Extract the [x, y] coordinate from the center of the cell holding the provided text.  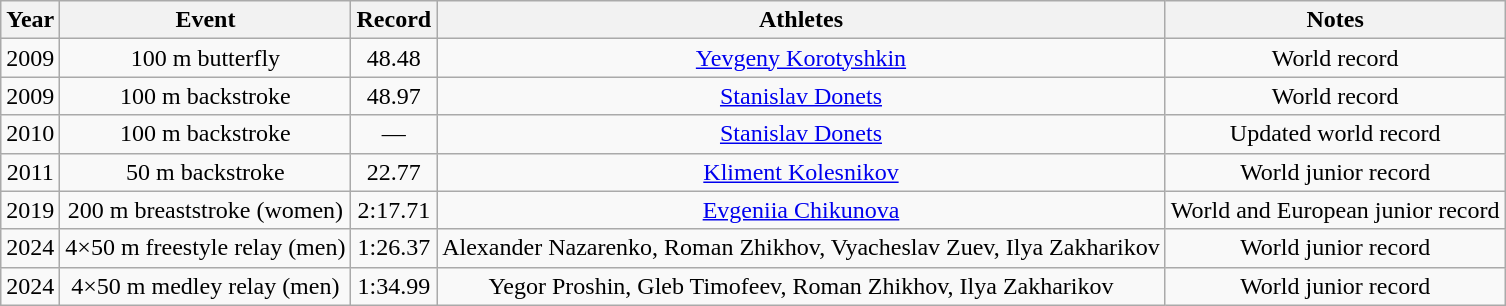
Yegor Proshin, Gleb Timofeev, Roman Zhikhov, Ilya Zakharikov [802, 286]
Evgeniia Chikunova [802, 210]
4×50 m medley relay (men) [206, 286]
4×50 m freestyle relay (men) [206, 248]
22.77 [394, 172]
Record [394, 20]
Kliment Kolesnikov [802, 172]
48.97 [394, 96]
48.48 [394, 58]
2:17.71 [394, 210]
2019 [30, 210]
Event [206, 20]
100 m butterfly [206, 58]
Year [30, 20]
2011 [30, 172]
1:34.99 [394, 286]
1:26.37 [394, 248]
2010 [30, 134]
Athletes [802, 20]
Notes [1335, 20]
— [394, 134]
Alexander Nazarenko, Roman Zhikhov, Vyacheslav Zuev, Ilya Zakharikov [802, 248]
Updated world record [1335, 134]
200 m breaststroke (women) [206, 210]
World and European junior record [1335, 210]
Yevgeny Korotyshkin [802, 58]
50 m backstroke [206, 172]
